Pinpoint the cell where the given text exists, returning its [x, y] midpoint coordinate. 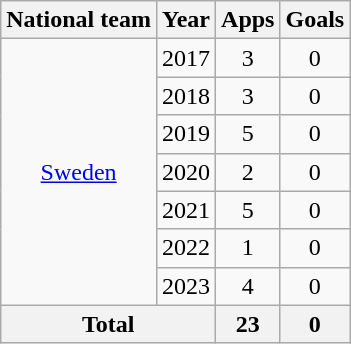
2018 [186, 96]
4 [248, 286]
2020 [186, 172]
23 [248, 324]
2023 [186, 286]
Year [186, 20]
Apps [248, 20]
1 [248, 248]
National team [79, 20]
Sweden [79, 172]
Goals [315, 20]
2017 [186, 58]
2 [248, 172]
2021 [186, 210]
Total [108, 324]
2022 [186, 248]
2019 [186, 134]
